Capture the cell that displays the provided text and extract its (X, Y) central coordinate. 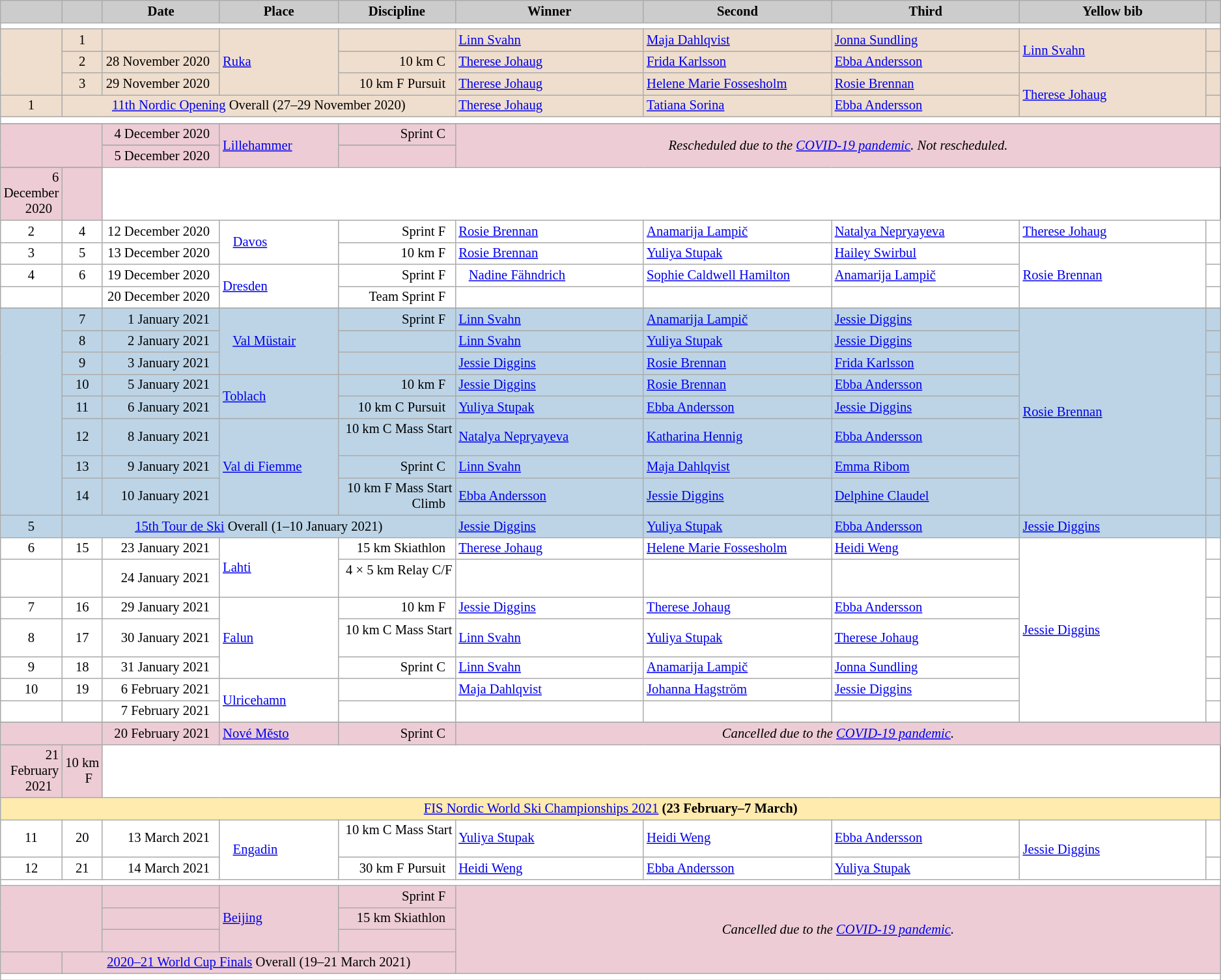
Discipline (397, 11)
Nové Město (279, 733)
17 (82, 637)
6 December 2020 (31, 193)
14 (82, 496)
1 January 2021 (161, 319)
10 km F Mass Start Climb (397, 496)
30 January 2021 (161, 637)
Place (279, 11)
FIS Nordic World Ski Championships 2021 (23 February–7 March) (611, 808)
Engadin (279, 849)
Beijing (279, 918)
Falun (279, 637)
14 March 2021 (161, 868)
2020–21 World Cup Finals Overall (19–21 March 2021) (259, 962)
4 December 2020 (161, 134)
Val Müstair (279, 341)
29 November 2020 (161, 84)
Second (737, 11)
Davos (279, 242)
Sophie Caldwell Hamilton (737, 275)
Rescheduled due to the COVID-19 pandemic. Not rescheduled. (837, 145)
10 km F Pursuit (397, 84)
2 January 2021 (161, 341)
Winner (550, 11)
8 January 2021 (161, 437)
23 January 2021 (161, 548)
Third (926, 11)
Ruka (279, 61)
13 (82, 467)
6 February 2021 (161, 690)
13 March 2021 (161, 838)
28 November 2020 (161, 62)
Nadine Fähndrich (550, 275)
Lillehammer (279, 145)
Johanna Hagström (737, 690)
30 km F Pursuit (397, 868)
9 January 2021 (161, 467)
Delphine Claudel (926, 496)
24 January 2021 (161, 578)
20 (82, 838)
16 (82, 608)
15 (82, 548)
Lahti (279, 567)
11th Nordic Opening Overall (27–29 November 2020) (259, 105)
12 December 2020 (161, 231)
15th Tour de Ski Overall (1–10 January 2021) (259, 526)
Team Sprint F (397, 297)
5 January 2021 (161, 385)
19 December 2020 (161, 275)
5 December 2020 (161, 156)
Ulricehamn (279, 701)
10 January 2021 (161, 496)
Tatiana Sorina (737, 105)
20 February 2021 (161, 733)
31 January 2021 (161, 667)
10 km C (397, 62)
4 × 5 km Relay C/F (397, 578)
Dresden (279, 287)
Emma Ribom (926, 467)
Hailey Swirbul (926, 253)
29 January 2021 (161, 608)
6 January 2021 (161, 407)
Val di Fiemme (279, 466)
Yellow bib (1113, 11)
20 December 2020 (161, 297)
Date (161, 11)
7 February 2021 (161, 711)
13 December 2020 (161, 253)
18 (82, 667)
10 km C Pursuit (397, 407)
21 February 2021 (31, 771)
Toblach (279, 396)
19 (82, 690)
3 January 2021 (161, 363)
Katharina Hennig (737, 437)
21 (82, 868)
